Scan for the cell matching the given text and deliver its [x, y] coordinate at center. 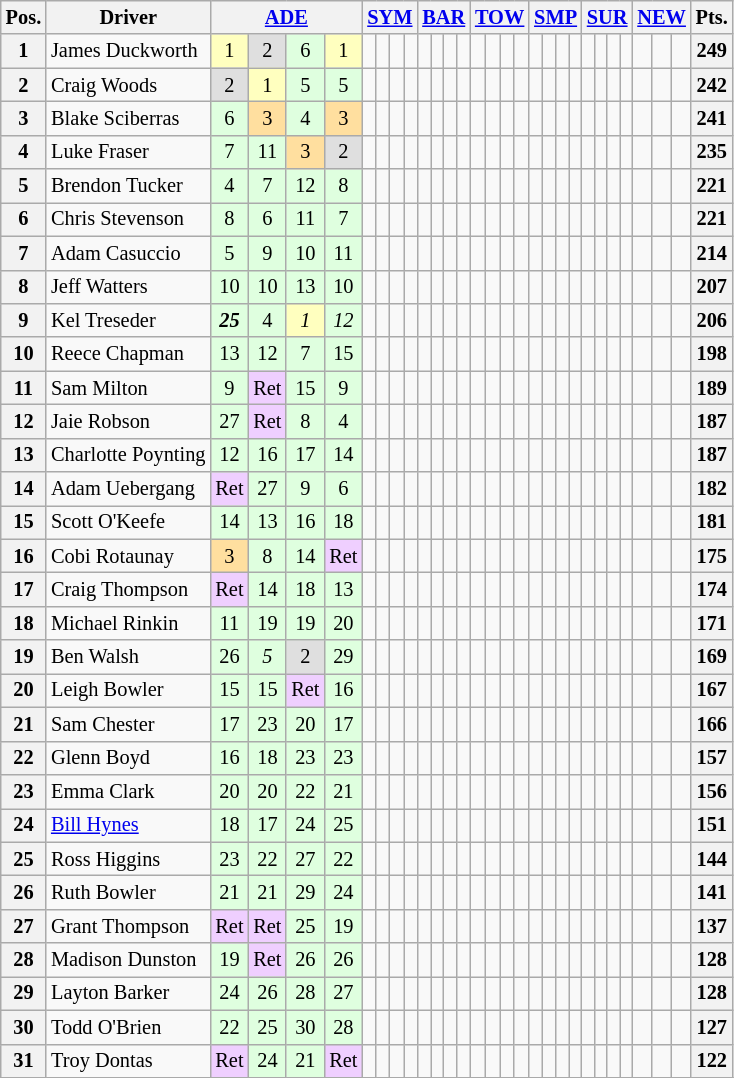
235 [712, 152]
214 [712, 253]
Sam Milton [128, 388]
31 [24, 1061]
Driver [128, 17]
Blake Sciberras [128, 118]
Luke Fraser [128, 152]
Kel Treseder [128, 320]
171 [712, 623]
Craig Woods [128, 85]
Scott O'Keefe [128, 522]
198 [712, 354]
151 [712, 825]
175 [712, 556]
Ross Higgins [128, 859]
Glenn Boyd [128, 758]
242 [712, 85]
157 [712, 758]
Pts. [712, 17]
189 [712, 388]
Sam Chester [128, 724]
241 [712, 118]
Charlotte Poynting [128, 455]
Troy Dontas [128, 1061]
Ben Walsh [128, 657]
169 [712, 657]
NEW [661, 17]
Pos. [24, 17]
Jeff Watters [128, 287]
James Duckworth [128, 51]
Leigh Bowler [128, 690]
Brendon Tucker [128, 186]
Emma Clark [128, 791]
Ruth Bowler [128, 892]
Reece Chapman [128, 354]
144 [712, 859]
Cobi Rotaunay [128, 556]
BAR [444, 17]
SUR [607, 17]
249 [712, 51]
Todd O'Brien [128, 1027]
141 [712, 892]
182 [712, 489]
137 [712, 926]
TOW [500, 17]
Adam Uebergang [128, 489]
SMP [556, 17]
Layton Barker [128, 993]
156 [712, 791]
181 [712, 522]
166 [712, 724]
207 [712, 287]
Madison Dunston [128, 960]
SYM [390, 17]
Bill Hynes [128, 825]
127 [712, 1027]
Jaie Robson [128, 421]
Craig Thompson [128, 589]
122 [712, 1061]
174 [712, 589]
Grant Thompson [128, 926]
167 [712, 690]
ADE [286, 17]
Chris Stevenson [128, 219]
206 [712, 320]
Adam Casuccio [128, 253]
Michael Rinkin [128, 623]
